From the cell containing the given text, extract its center point as [X, Y] coordinate. 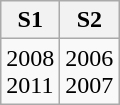
20082011 [30, 72]
20062007 [90, 72]
S1 [30, 20]
S2 [90, 20]
